Determine the [x, y] coordinate at the center of the cell enclosing the given text.  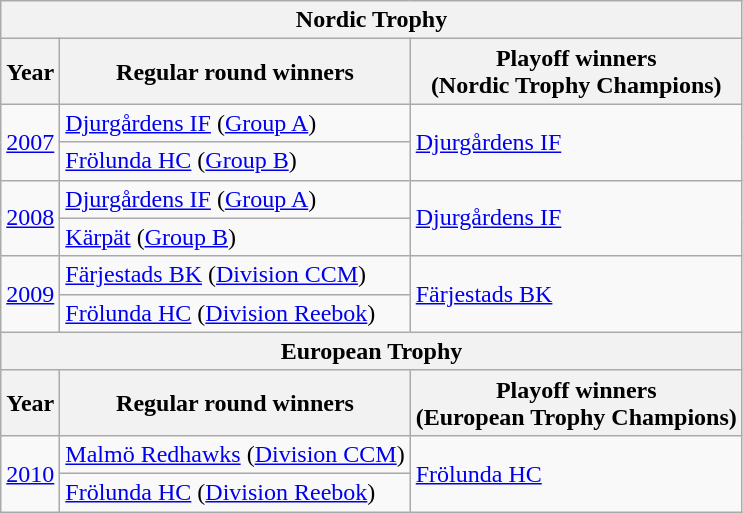
2008 [30, 218]
Nordic Trophy [372, 20]
Malmö Redhawks (Division CCM) [235, 454]
Playoff winners (Nordic Trophy Champions) [576, 72]
2010 [30, 473]
Färjestads BK (Division CCM) [235, 275]
Kärpät (Group B) [235, 237]
Playoff winners (European Trophy Champions) [576, 402]
2009 [30, 294]
Frölunda HC (Group B) [235, 161]
2007 [30, 142]
Frölunda HC [576, 473]
Färjestads BK [576, 294]
European Trophy [372, 351]
